Provide the [X, Y] coordinate of the cell's center where the given text is located.  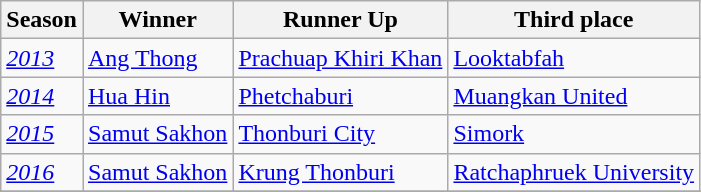
Muangkan United [574, 96]
Third place [574, 20]
Simork [574, 134]
2015 [42, 134]
Winner [157, 20]
2016 [42, 172]
Looktabfah [574, 58]
Phetchaburi [340, 96]
Hua Hin [157, 96]
Ang Thong [157, 58]
2013 [42, 58]
2014 [42, 96]
Season [42, 20]
Ratchaphruek University [574, 172]
Runner Up [340, 20]
Prachuap Khiri Khan [340, 58]
Thonburi City [340, 134]
Krung Thonburi [340, 172]
